Output the (x, y) coordinate of the center of the cell containing the given text.  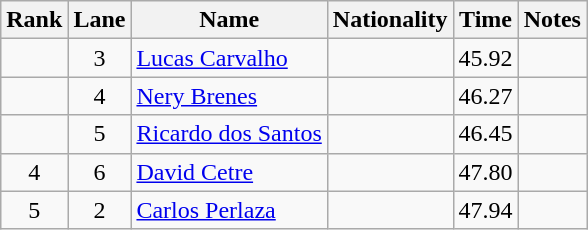
Ricardo dos Santos (229, 134)
45.92 (486, 58)
Lucas Carvalho (229, 58)
3 (100, 58)
Rank (34, 20)
David Cetre (229, 172)
6 (100, 172)
Notes (552, 20)
Time (486, 20)
46.27 (486, 96)
Nationality (390, 20)
47.80 (486, 172)
2 (100, 210)
Lane (100, 20)
46.45 (486, 134)
Name (229, 20)
Nery Brenes (229, 96)
Carlos Perlaza (229, 210)
47.94 (486, 210)
